Find where the given text appears and provide that cell's center as (x, y) coordinate. 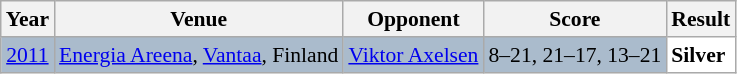
Viktor Axelsen (413, 55)
Silver (700, 55)
Result (700, 19)
Venue (198, 19)
2011 (28, 55)
Energia Areena, Vantaa, Finland (198, 55)
Opponent (413, 19)
8–21, 21–17, 13–21 (574, 55)
Score (574, 19)
Year (28, 19)
